Search for the cell housing the specified text and yield its (x, y) center coordinate. 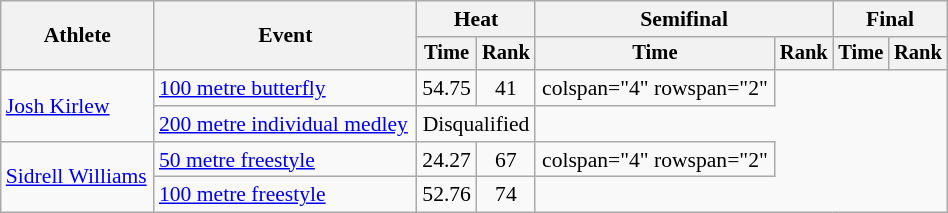
Heat (476, 19)
100 metre freestyle (286, 195)
74 (506, 195)
Event (286, 36)
41 (506, 88)
100 metre butterfly (286, 88)
67 (506, 160)
Final (890, 19)
Semifinal (684, 19)
Athlete (78, 36)
24.27 (447, 160)
Josh Kirlew (78, 106)
Sidrell Williams (78, 178)
200 metre individual medley (286, 124)
50 metre freestyle (286, 160)
52.76 (447, 195)
Disqualified (476, 124)
54.75 (447, 88)
